Extract the (x, y) coordinate from the center of the cell holding the provided text.  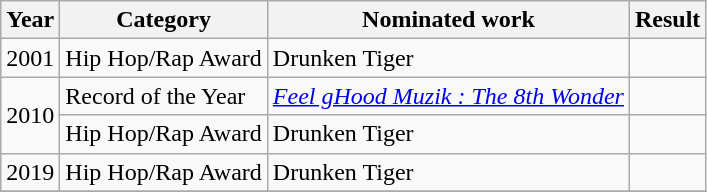
Feel gHood Muzik : The 8th Wonder (448, 96)
Category (164, 20)
Nominated work (448, 20)
2001 (30, 58)
2010 (30, 115)
2019 (30, 172)
Year (30, 20)
Record of the Year (164, 96)
Result (667, 20)
